Scan for the cell matching the given text and deliver its (X, Y) coordinate at center. 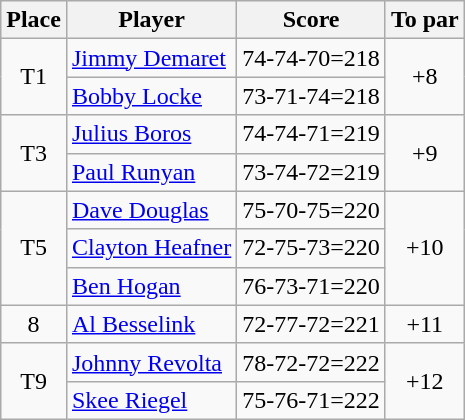
Place (34, 20)
Julius Boros (151, 134)
Clayton Heafner (151, 248)
Bobby Locke (151, 96)
Player (151, 20)
T3 (34, 153)
73-74-72=219 (312, 172)
72-77-72=221 (312, 324)
75-76-71=222 (312, 400)
73-71-74=218 (312, 96)
Ben Hogan (151, 286)
To par (424, 20)
Al Besselink (151, 324)
Paul Runyan (151, 172)
T5 (34, 248)
72-75-73=220 (312, 248)
T9 (34, 381)
+10 (424, 248)
Skee Riegel (151, 400)
T1 (34, 77)
74-74-70=218 (312, 58)
78-72-72=222 (312, 362)
+11 (424, 324)
8 (34, 324)
Johnny Revolta (151, 362)
76-73-71=220 (312, 286)
Score (312, 20)
+9 (424, 153)
Dave Douglas (151, 210)
75-70-75=220 (312, 210)
74-74-71=219 (312, 134)
+8 (424, 77)
Jimmy Demaret (151, 58)
+12 (424, 381)
